Scan for the cell matching the given text and deliver its (x, y) coordinate at center. 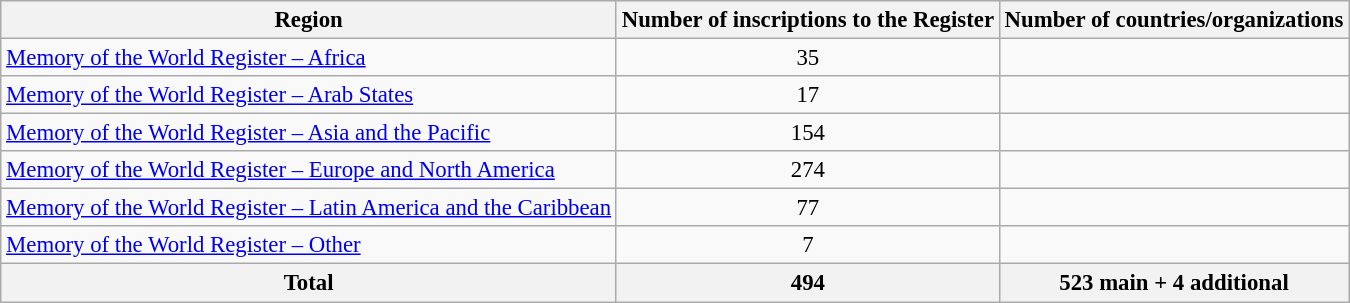
494 (808, 283)
Memory of the World Register – Other (309, 245)
Memory of the World Register – Africa (309, 57)
274 (808, 170)
523 main + 4 additional (1174, 283)
Memory of the World Register – Arab States (309, 95)
154 (808, 133)
Region (309, 20)
Memory of the World Register – Europe and North America (309, 170)
Memory of the World Register – Asia and the Pacific (309, 133)
Total (309, 283)
35 (808, 57)
17 (808, 95)
Number of countries/organizations (1174, 20)
Memory of the World Register – Latin America and the Caribbean (309, 208)
77 (808, 208)
Number of inscriptions to the Register (808, 20)
7 (808, 245)
